Pinpoint the cell where the given text exists, returning its (X, Y) midpoint coordinate. 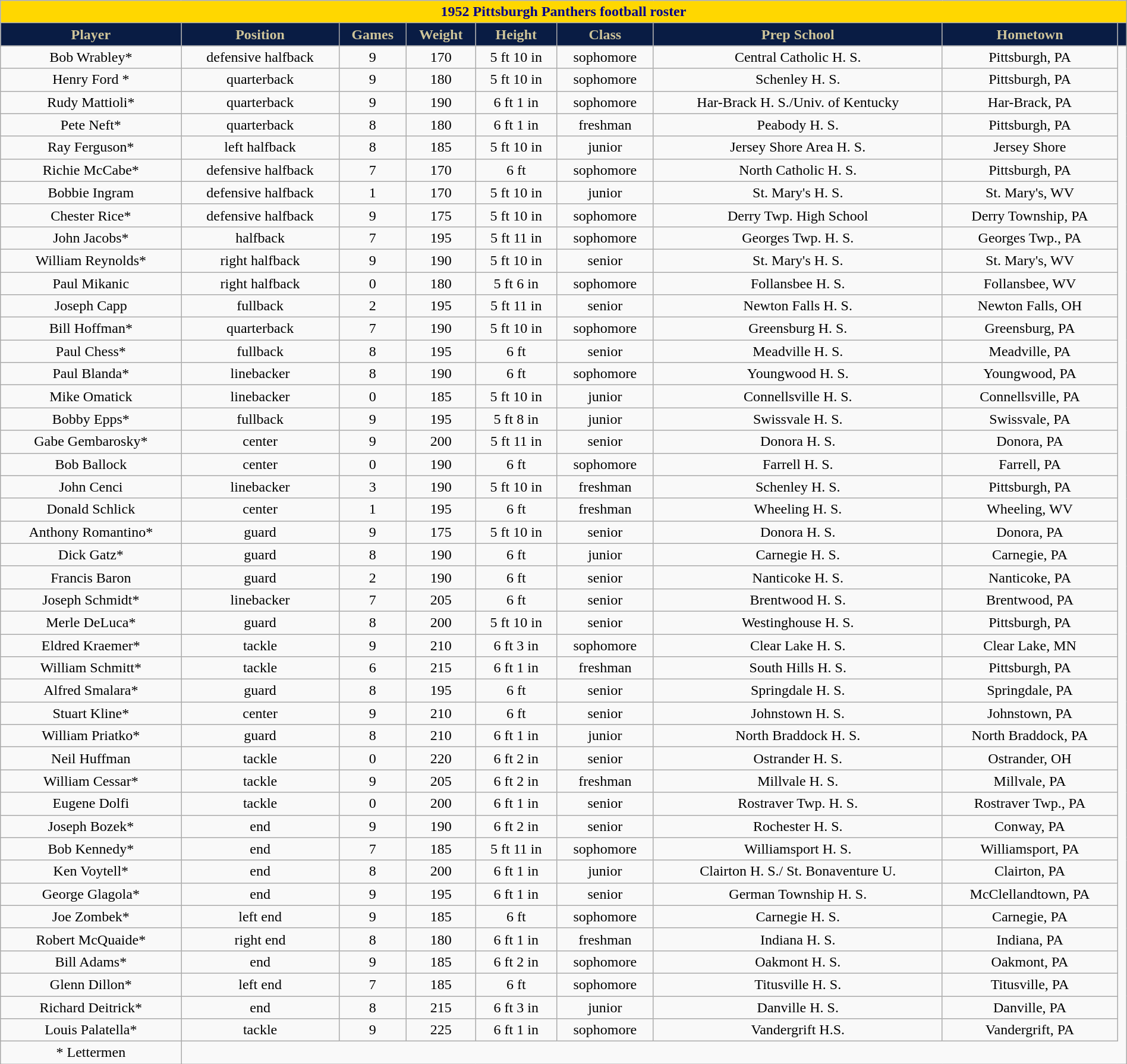
Georges Twp. H. S. (798, 238)
Ostrander H. S. (798, 758)
Johnstown, PA (1030, 713)
Vandergrift, PA (1030, 1030)
William Cessar* (91, 781)
Indiana H. S. (798, 939)
German Township H. S. (798, 894)
Indiana, PA (1030, 939)
Connellsville H. S. (798, 396)
Follansbee, WV (1030, 284)
North Catholic H. S. (798, 170)
Meadville H. S. (798, 351)
Newton Falls, OH (1030, 306)
Rochester H. S. (798, 826)
Brentwood, PA (1030, 600)
Rostraver Twp., PA (1030, 804)
John Cenci (91, 487)
* Lettermen (91, 1053)
Richie McCabe* (91, 170)
Nanticoke H. S. (798, 577)
Williamsport, PA (1030, 849)
6 (372, 668)
Peabody H. S. (798, 125)
Height (516, 34)
Nanticoke, PA (1030, 577)
Chester Rice* (91, 215)
Pete Neft* (91, 125)
Clairton, PA (1030, 871)
John Jacobs* (91, 238)
Ostrander, OH (1030, 758)
Danville H. S. (798, 1008)
Henry Ford * (91, 80)
Stuart Kline* (91, 713)
225 (441, 1030)
Oakmont H. S. (798, 962)
Gabe Gembarosky* (91, 442)
220 (441, 758)
Rudy Mattioli* (91, 102)
Greensburg, PA (1030, 329)
5 ft 6 in (516, 284)
Bob Wrabley* (91, 57)
Paul Chess* (91, 351)
Millvale, PA (1030, 781)
Meadville, PA (1030, 351)
Mike Omatick (91, 396)
Prep School (798, 34)
Paul Blanda* (91, 374)
Richard Deitrick* (91, 1008)
Westinghouse H. S. (798, 622)
Connellsville, PA (1030, 396)
Joseph Capp (91, 306)
Brentwood H. S. (798, 600)
McClellandtown, PA (1030, 894)
Vandergrift H.S. (798, 1030)
Derry Township, PA (1030, 215)
North Braddock H. S. (798, 736)
3 (372, 487)
Weight (441, 34)
Games (372, 34)
Bill Hoffman* (91, 329)
South Hills H. S. (798, 668)
Wheeling, WV (1030, 509)
Ken Voytell* (91, 871)
Swissvale, PA (1030, 419)
George Glagola* (91, 894)
Joseph Bozek* (91, 826)
Dick Gatz* (91, 555)
Francis Baron (91, 577)
Donald Schlick (91, 509)
Paul Mikanic (91, 284)
Williamsport H. S. (798, 849)
Merle DeLuca* (91, 622)
Springdale H. S. (798, 691)
Jersey Shore Area H. S. (798, 147)
Danville, PA (1030, 1008)
William Reynolds* (91, 260)
Newton Falls H. S. (798, 306)
Eldred Kraemer* (91, 645)
Farrell, PA (1030, 464)
left halfback (260, 147)
Clear Lake H. S. (798, 645)
Follansbee H. S. (798, 284)
1952 Pittsburgh Panthers football roster (563, 12)
Bob Kennedy* (91, 849)
Joe Zombek* (91, 917)
Neil Huffman (91, 758)
Jersey Shore (1030, 147)
Conway, PA (1030, 826)
Bobby Epps* (91, 419)
Glenn Dillon* (91, 984)
Central Catholic H. S. (798, 57)
Anthony Romantino* (91, 532)
Wheeling H. S. (798, 509)
Derry Twp. High School (798, 215)
Youngwood H. S. (798, 374)
Springdale, PA (1030, 691)
Georges Twp., PA (1030, 238)
halfback (260, 238)
Farrell H. S. (798, 464)
North Braddock, PA (1030, 736)
5 ft 8 in (516, 419)
Bobbie Ingram (91, 193)
Player (91, 34)
right end (260, 939)
Bob Ballock (91, 464)
Har-Brack H. S./Univ. of Kentucky (798, 102)
Titusville, PA (1030, 984)
Millvale H. S. (798, 781)
Bill Adams* (91, 962)
Class (605, 34)
Rostraver Twp. H. S. (798, 804)
William Schmitt* (91, 668)
Joseph Schmidt* (91, 600)
Har-Brack, PA (1030, 102)
Alfred Smalara* (91, 691)
William Priatko* (91, 736)
Position (260, 34)
Oakmont, PA (1030, 962)
Louis Palatella* (91, 1030)
Eugene Dolfi (91, 804)
Robert McQuaide* (91, 939)
Clear Lake, MN (1030, 645)
Youngwood, PA (1030, 374)
Titusville H. S. (798, 984)
Greensburg H. S. (798, 329)
Hometown (1030, 34)
Clairton H. S./ St. Bonaventure U. (798, 871)
Swissvale H. S. (798, 419)
Ray Ferguson* (91, 147)
Johnstown H. S. (798, 713)
